Locate the cell with the specified text and output its [x, y] center coordinate. 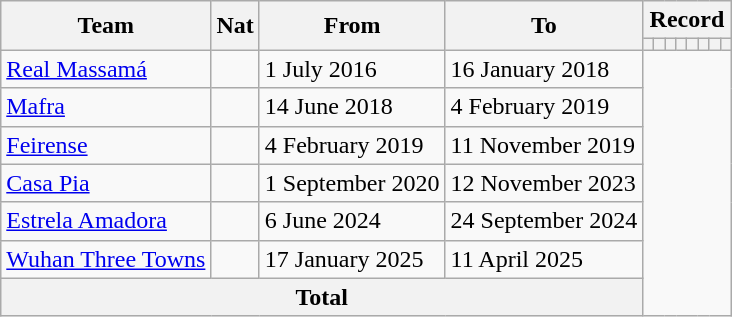
Team [106, 26]
Mafra [106, 107]
14 June 2018 [352, 107]
Estrela Amadora [106, 221]
11 November 2019 [544, 145]
17 January 2025 [352, 259]
From [352, 26]
To [544, 26]
24 September 2024 [544, 221]
16 January 2018 [544, 69]
Wuhan Three Towns [106, 259]
Casa Pia [106, 183]
12 November 2023 [544, 183]
11 April 2025 [544, 259]
Total [322, 297]
Feirense [106, 145]
1 September 2020 [352, 183]
Real Massamá [106, 69]
Nat [235, 26]
1 July 2016 [352, 69]
6 June 2024 [352, 221]
Record [687, 20]
